Find where the given text appears and provide that cell's center as (x, y) coordinate. 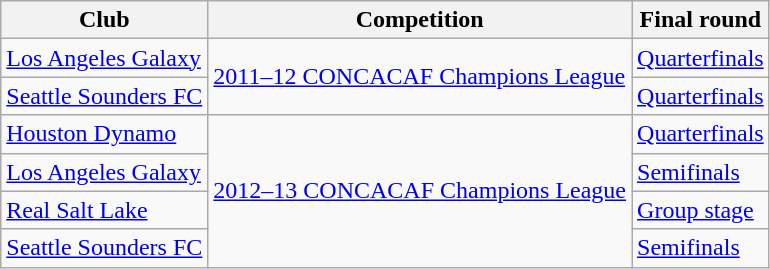
Final round (701, 20)
Club (104, 20)
Competition (420, 20)
2012–13 CONCACAF Champions League (420, 191)
Houston Dynamo (104, 134)
2011–12 CONCACAF Champions League (420, 77)
Group stage (701, 210)
Real Salt Lake (104, 210)
